For the text-containing cell, return its midpoint in [x, y] coordinate format. 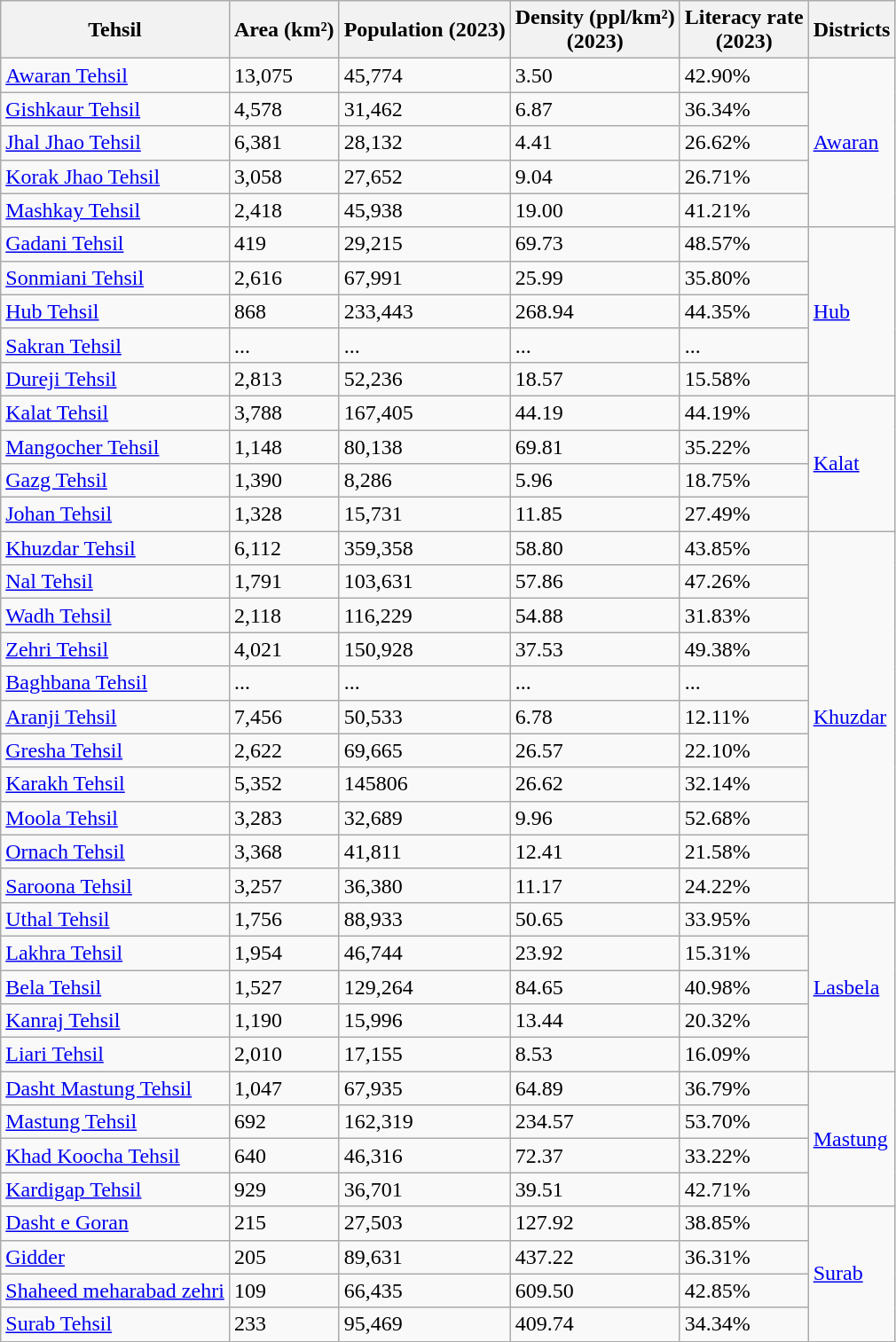
9.96 [594, 818]
103,631 [424, 582]
17,155 [424, 1055]
Baghbana Tehsil [115, 683]
36,701 [424, 1189]
15,731 [424, 514]
Mastung Tehsil [115, 1122]
Bela Tehsil [115, 987]
Mastung [852, 1139]
18.57 [594, 379]
20.32% [743, 1021]
28,132 [424, 143]
Tehsil [115, 30]
Gresha Tehsil [115, 750]
15,996 [424, 1021]
215 [284, 1223]
3.50 [594, 75]
Population (2023) [424, 30]
42.85% [743, 1291]
18.75% [743, 481]
34.34% [743, 1324]
692 [284, 1122]
Khuzdar [852, 717]
42.71% [743, 1189]
Kalat Tehsil [115, 412]
9.04 [594, 177]
3,058 [284, 177]
36.79% [743, 1088]
69.73 [594, 244]
80,138 [424, 446]
Moola Tehsil [115, 818]
Hub Tehsil [115, 311]
Aranji Tehsil [115, 717]
4,021 [284, 649]
Hub [852, 311]
57.86 [594, 582]
Korak Jhao Tehsil [115, 177]
44.19 [594, 412]
4,578 [284, 109]
31,462 [424, 109]
1,190 [284, 1021]
12.11% [743, 717]
72.37 [594, 1156]
Literacy rate(2023) [743, 30]
Khuzdar Tehsil [115, 548]
33.22% [743, 1156]
2,118 [284, 616]
36.31% [743, 1257]
7,456 [284, 717]
Mashkay Tehsil [115, 210]
95,469 [424, 1324]
Zehri Tehsil [115, 649]
167,405 [424, 412]
Uthal Tehsil [115, 919]
Surab [852, 1274]
Dasht Mastung Tehsil [115, 1088]
6.87 [594, 109]
58.80 [594, 548]
84.65 [594, 987]
29,215 [424, 244]
Dasht e Goran [115, 1223]
Kanraj Tehsil [115, 1021]
46,316 [424, 1156]
929 [284, 1189]
27,652 [424, 177]
Nal Tehsil [115, 582]
32.14% [743, 784]
437.22 [594, 1257]
52.68% [743, 818]
48.57% [743, 244]
1,791 [284, 582]
1,148 [284, 446]
Surab Tehsil [115, 1324]
Gadani Tehsil [115, 244]
Khad Koocha Tehsil [115, 1156]
41,811 [424, 852]
53.70% [743, 1122]
44.35% [743, 311]
50,533 [424, 717]
Kalat [852, 463]
69.81 [594, 446]
1,954 [284, 953]
37.53 [594, 649]
49.38% [743, 649]
Awaran [852, 143]
Mangocher Tehsil [115, 446]
27,503 [424, 1223]
Gidder [115, 1257]
26.71% [743, 177]
868 [284, 311]
15.58% [743, 379]
359,358 [424, 548]
45,774 [424, 75]
129,264 [424, 987]
Density (ppl/km²)(2023) [594, 30]
12.41 [594, 852]
31.83% [743, 616]
2,622 [284, 750]
6.78 [594, 717]
Karakh Tehsil [115, 784]
1,527 [284, 987]
3,788 [284, 412]
Kardigap Tehsil [115, 1189]
47.26% [743, 582]
52,236 [424, 379]
233 [284, 1324]
1,756 [284, 919]
26.57 [594, 750]
35.22% [743, 446]
162,319 [424, 1122]
640 [284, 1156]
46,744 [424, 953]
Jhal Jhao Tehsil [115, 143]
Lakhra Tehsil [115, 953]
Johan Tehsil [115, 514]
54.88 [594, 616]
268.94 [594, 311]
5.96 [594, 481]
Ornach Tehsil [115, 852]
234.57 [594, 1122]
36.34% [743, 109]
150,928 [424, 649]
45,938 [424, 210]
11.85 [594, 514]
Districts [852, 30]
2,616 [284, 278]
67,935 [424, 1088]
16.09% [743, 1055]
Gazg Tehsil [115, 481]
66,435 [424, 1291]
40.98% [743, 987]
Shaheed meharabad zehri [115, 1291]
36,380 [424, 885]
Liari Tehsil [115, 1055]
67,991 [424, 278]
26.62% [743, 143]
22.10% [743, 750]
38.85% [743, 1223]
145806 [424, 784]
6,381 [284, 143]
Lasbela [852, 986]
88,933 [424, 919]
19.00 [594, 210]
409.74 [594, 1324]
13.44 [594, 1021]
44.19% [743, 412]
1,047 [284, 1088]
42.90% [743, 75]
5,352 [284, 784]
205 [284, 1257]
4.41 [594, 143]
21.58% [743, 852]
1,328 [284, 514]
Gishkaur Tehsil [115, 109]
2,010 [284, 1055]
Dureji Tehsil [115, 379]
1,390 [284, 481]
41.21% [743, 210]
127.92 [594, 1223]
11.17 [594, 885]
Sonmiani Tehsil [115, 278]
2,813 [284, 379]
15.31% [743, 953]
32,689 [424, 818]
Area (km²) [284, 30]
233,443 [424, 311]
Wadh Tehsil [115, 616]
6,112 [284, 548]
3,368 [284, 852]
50.65 [594, 919]
13,075 [284, 75]
8,286 [424, 481]
43.85% [743, 548]
23.92 [594, 953]
Saroona Tehsil [115, 885]
8.53 [594, 1055]
25.99 [594, 278]
27.49% [743, 514]
69,665 [424, 750]
109 [284, 1291]
609.50 [594, 1291]
419 [284, 244]
Sakran Tehsil [115, 345]
26.62 [594, 784]
3,283 [284, 818]
39.51 [594, 1189]
24.22% [743, 885]
89,631 [424, 1257]
3,257 [284, 885]
33.95% [743, 919]
116,229 [424, 616]
64.89 [594, 1088]
35.80% [743, 278]
2,418 [284, 210]
Awaran Tehsil [115, 75]
